From the cell containing the given text, extract its center point as [x, y] coordinate. 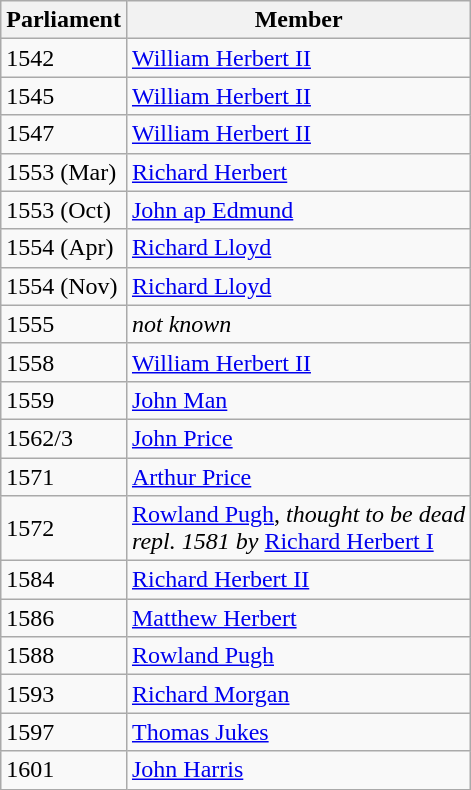
Arthur Price [298, 477]
1542 [64, 58]
Rowland Pugh, thought to be dead repl. 1581 by Richard Herbert I [298, 528]
Member [298, 20]
1562/3 [64, 438]
Richard Morgan [298, 694]
1559 [64, 400]
1555 [64, 324]
Parliament [64, 20]
Richard Herbert II [298, 580]
1558 [64, 362]
not known [298, 324]
1554 (Apr) [64, 248]
Rowland Pugh [298, 656]
John Harris [298, 770]
John Price [298, 438]
1545 [64, 96]
1547 [64, 134]
1553 (Mar) [64, 172]
Thomas Jukes [298, 732]
Richard Herbert [298, 172]
1601 [64, 770]
1593 [64, 694]
1571 [64, 477]
1572 [64, 528]
1586 [64, 618]
Matthew Herbert [298, 618]
1597 [64, 732]
John ap Edmund [298, 210]
John Man [298, 400]
1553 (Oct) [64, 210]
1554 (Nov) [64, 286]
1584 [64, 580]
1588 [64, 656]
